Return the [x, y] coordinate for the center point of the cell that contains the specified text.  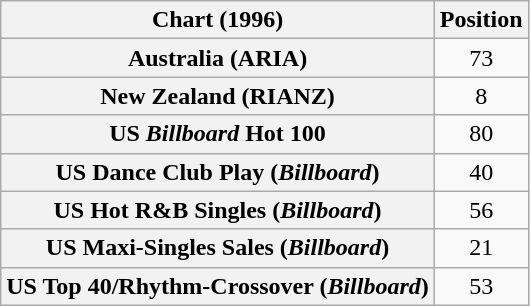
Australia (ARIA) [218, 58]
US Billboard Hot 100 [218, 134]
80 [481, 134]
40 [481, 172]
US Dance Club Play (Billboard) [218, 172]
New Zealand (RIANZ) [218, 96]
8 [481, 96]
53 [481, 286]
US Top 40/Rhythm-Crossover (Billboard) [218, 286]
73 [481, 58]
US Hot R&B Singles (Billboard) [218, 210]
Chart (1996) [218, 20]
Position [481, 20]
US Maxi-Singles Sales (Billboard) [218, 248]
21 [481, 248]
56 [481, 210]
